Scan for the cell matching the given text and deliver its (X, Y) coordinate at center. 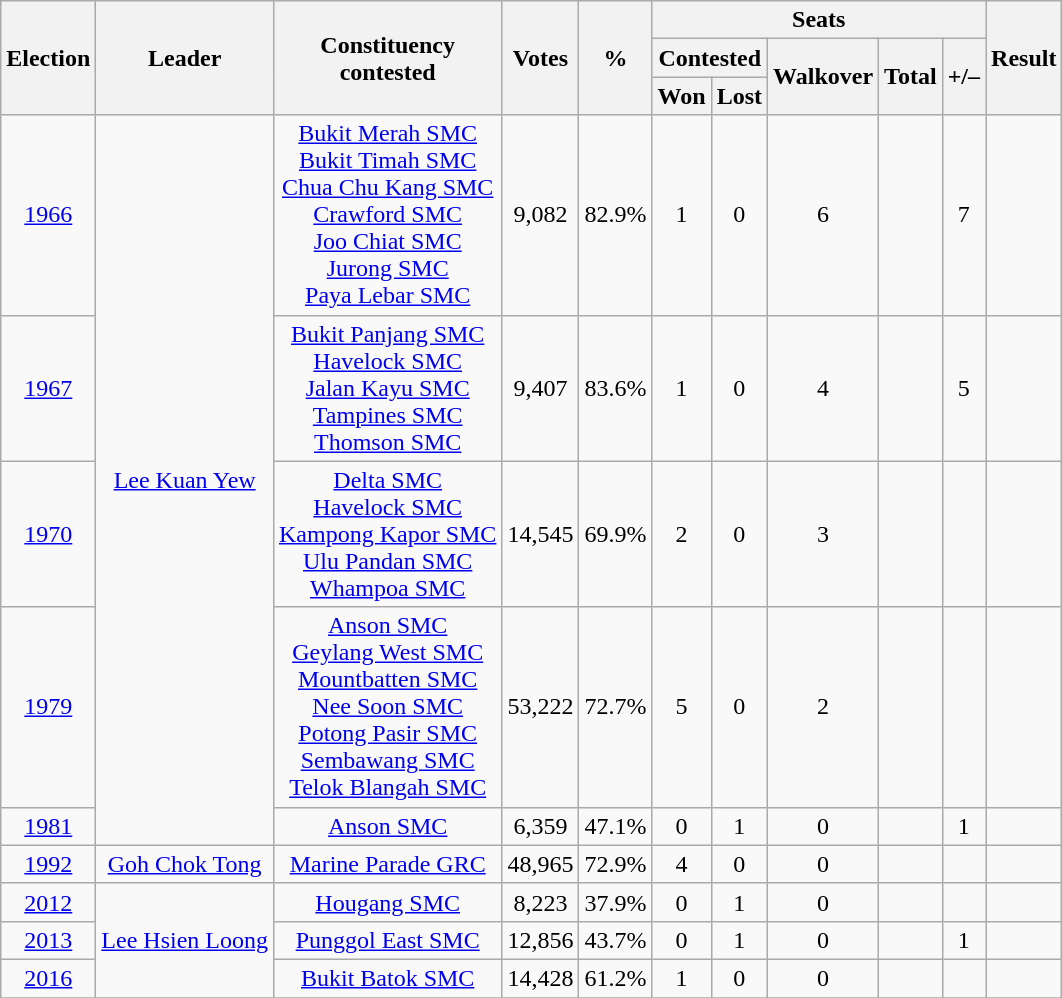
2013 (48, 940)
Lost (739, 96)
12,856 (540, 940)
Hougang SMC (387, 902)
72.9% (616, 864)
48,965 (540, 864)
Delta SMCHavelock SMCKampong Kapor SMCUlu Pandan SMCWhampoa SMC (387, 534)
43.7% (616, 940)
1992 (48, 864)
Bukit Batok SMC (387, 978)
Election (48, 58)
1967 (48, 388)
Seats (819, 20)
Won (682, 96)
2012 (48, 902)
Contested (710, 58)
14,428 (540, 978)
6 (824, 215)
82.9% (616, 215)
Goh Chok Tong (185, 864)
Walkover (824, 77)
9,082 (540, 215)
Bukit Merah SMCBukit Timah SMCChua Chu Kang SMCCrawford SMCJoo Chiat SMCJurong SMCPaya Lebar SMC (387, 215)
1979 (48, 707)
% (616, 58)
Lee Hsien Loong (185, 940)
1970 (48, 534)
1981 (48, 826)
72.7% (616, 707)
2016 (48, 978)
69.9% (616, 534)
Lee Kuan Yew (185, 480)
14,545 (540, 534)
7 (964, 215)
Constituencycontested (387, 58)
Anson SMC (387, 826)
61.2% (616, 978)
6,359 (540, 826)
Anson SMCGeylang West SMCMountbatten SMCNee Soon SMCPotong Pasir SMCSembawang SMCTelok Blangah SMC (387, 707)
Result (1024, 58)
53,222 (540, 707)
+/– (964, 77)
9,407 (540, 388)
Total (911, 77)
Leader (185, 58)
37.9% (616, 902)
8,223 (540, 902)
Punggol East SMC (387, 940)
3 (824, 534)
Marine Parade GRC (387, 864)
83.6% (616, 388)
Votes (540, 58)
Bukit Panjang SMCHavelock SMCJalan Kayu SMCTampines SMCThomson SMC (387, 388)
1966 (48, 215)
47.1% (616, 826)
